Output the [x, y] coordinate of the center of the cell containing the given text.  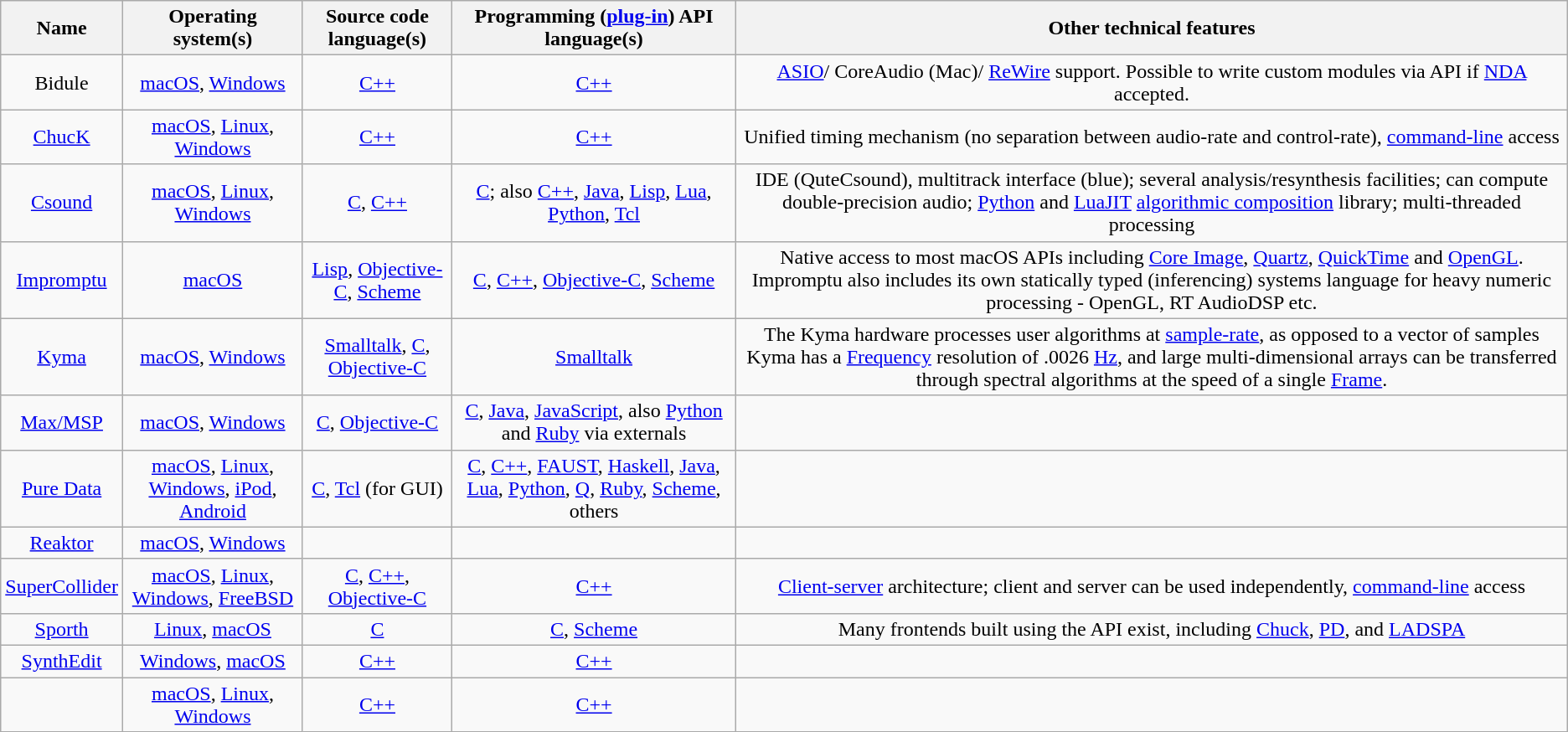
C, C++, FAUST, Haskell, Java, Lua, Python, Q, Ruby, Scheme, others [593, 488]
macOS, Linux, Windows, iPod, Android [213, 488]
Smalltalk [593, 357]
Windows, macOS [213, 661]
C, Objective-C [377, 422]
macOS, Linux, Windows, FreeBSD [213, 586]
C, C++ [377, 203]
Many frontends built using the API exist, including Chuck, PD, and LADSPA [1153, 629]
C, C++, Objective-C [377, 586]
Pure Data [62, 488]
Programming (plug-in) API language(s) [593, 28]
Csound [62, 203]
Reaktor [62, 543]
ASIO/ CoreAudio (Mac)/ ReWire support. Possible to write custom modules via API if NDA accepted. [1153, 82]
Impromptu [62, 280]
Source code language(s) [377, 28]
Sporth [62, 629]
macOS [213, 280]
C, Java, JavaScript, also Python and Ruby via externals [593, 422]
C; also C++, Java, Lisp, Lua, Python, Tcl [593, 203]
Other technical features [1153, 28]
ChucK [62, 137]
Smalltalk, C, Objective-C [377, 357]
SynthEdit [62, 661]
Linux, macOS [213, 629]
Kyma [62, 357]
C, Tcl (for GUI) [377, 488]
Unified timing mechanism (no separation between audio-rate and control-rate), command-line access [1153, 137]
Name [62, 28]
C [377, 629]
Max/MSP [62, 422]
C, Scheme [593, 629]
Client-server architecture; client and server can be used independently, command-line access [1153, 586]
SuperCollider [62, 586]
Operating system(s) [213, 28]
C, C++, Objective-C, Scheme [593, 280]
Bidule [62, 82]
Lisp, Objective-C, Scheme [377, 280]
